For the text-containing cell, return its midpoint in (x, y) coordinate format. 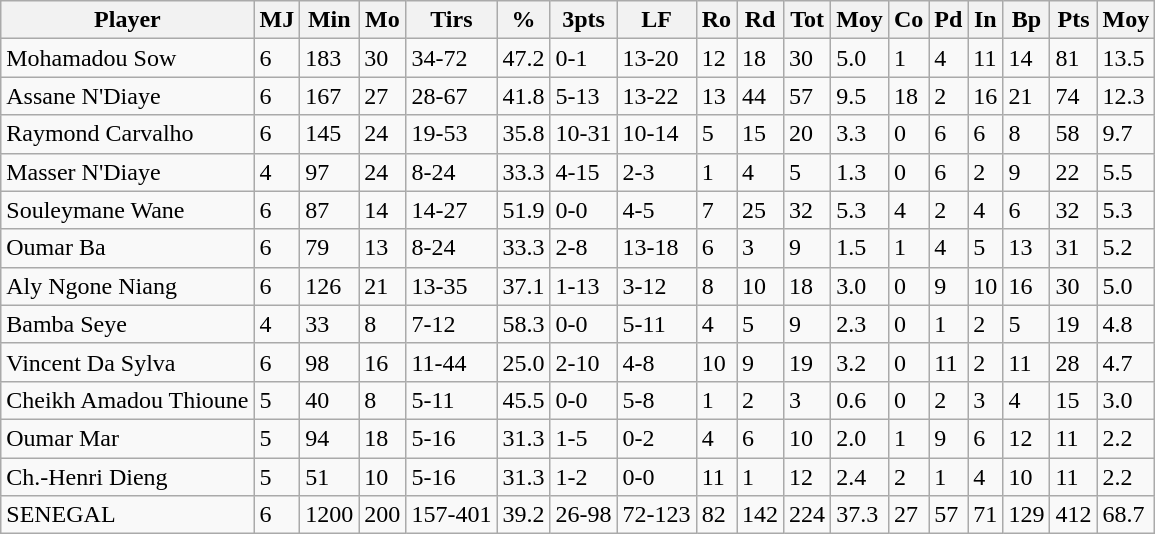
20 (808, 134)
4.7 (1126, 362)
Mohamadou Sow (128, 58)
5.2 (1126, 248)
3-12 (656, 286)
97 (330, 172)
22 (1074, 172)
Pts (1074, 20)
9.7 (1126, 134)
14-27 (452, 210)
2.4 (860, 477)
7 (716, 210)
129 (1026, 515)
% (524, 20)
51 (330, 477)
87 (330, 210)
47.2 (524, 58)
3pts (584, 20)
41.8 (524, 96)
5-8 (656, 400)
2-10 (584, 362)
Aly Ngone Niang (128, 286)
412 (1074, 515)
Cheikh Amadou Thioune (128, 400)
1200 (330, 515)
3.2 (860, 362)
81 (1074, 58)
34-72 (452, 58)
33 (330, 324)
25 (760, 210)
Vincent Da Sylva (128, 362)
5-13 (584, 96)
0.6 (860, 400)
MJ (277, 20)
Ch.-Henri Dieng (128, 477)
126 (330, 286)
167 (330, 96)
Masser N'Diaye (128, 172)
37.1 (524, 286)
13.5 (1126, 58)
145 (330, 134)
2-3 (656, 172)
82 (716, 515)
31 (1074, 248)
Pd (948, 20)
1-5 (584, 438)
13-35 (452, 286)
13-18 (656, 248)
5.5 (1126, 172)
12.3 (1126, 96)
In (986, 20)
Oumar Ba (128, 248)
0-2 (656, 438)
79 (330, 248)
224 (808, 515)
4-15 (584, 172)
2-8 (584, 248)
Souleymane Wane (128, 210)
74 (1074, 96)
1-13 (584, 286)
Bp (1026, 20)
51.9 (524, 210)
157-401 (452, 515)
0-1 (584, 58)
4.8 (1126, 324)
Rd (760, 20)
SENEGAL (128, 515)
4-8 (656, 362)
72-123 (656, 515)
45.5 (524, 400)
28 (1074, 362)
Tirs (452, 20)
44 (760, 96)
Player (128, 20)
19-53 (452, 134)
Raymond Carvalho (128, 134)
37.3 (860, 515)
58.3 (524, 324)
LF (656, 20)
7-12 (452, 324)
71 (986, 515)
Ro (716, 20)
10-14 (656, 134)
13-20 (656, 58)
142 (760, 515)
Bamba Seye (128, 324)
1.5 (860, 248)
11-44 (452, 362)
183 (330, 58)
4-5 (656, 210)
40 (330, 400)
2.3 (860, 324)
94 (330, 438)
Tot (808, 20)
Assane N'Diaye (128, 96)
26-98 (584, 515)
9.5 (860, 96)
Oumar Mar (128, 438)
68.7 (1126, 515)
13-22 (656, 96)
2.0 (860, 438)
200 (382, 515)
Min (330, 20)
98 (330, 362)
25.0 (524, 362)
Co (908, 20)
1.3 (860, 172)
10-31 (584, 134)
35.8 (524, 134)
58 (1074, 134)
3.3 (860, 134)
1-2 (584, 477)
28-67 (452, 96)
39.2 (524, 515)
Mo (382, 20)
